Capture the cell that displays the provided text and extract its [X, Y] central coordinate. 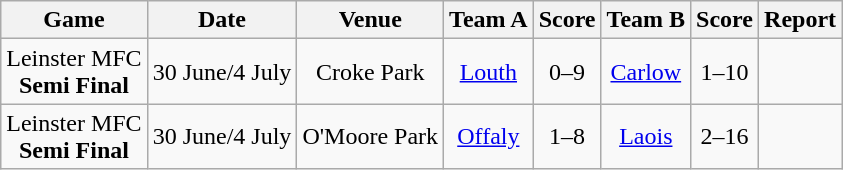
2–16 [725, 136]
Date [222, 20]
Team B [646, 20]
1–10 [725, 72]
Carlow [646, 72]
Croke Park [370, 72]
O'Moore Park [370, 136]
Louth [489, 72]
Laois [646, 136]
Game [74, 20]
Report [800, 20]
Offaly [489, 136]
1–8 [567, 136]
Venue [370, 20]
0–9 [567, 72]
Team A [489, 20]
